Pinpoint the cell where the given text exists, returning its (X, Y) midpoint coordinate. 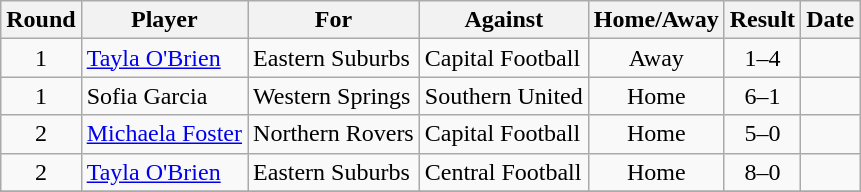
1–4 (762, 58)
Against (504, 20)
Northern Rovers (334, 134)
Michaela Foster (164, 134)
5–0 (762, 134)
Date (830, 20)
For (334, 20)
Southern United (504, 96)
Round (41, 20)
Home/Away (656, 20)
Western Springs (334, 96)
Player (164, 20)
Central Football (504, 172)
Away (656, 58)
8–0 (762, 172)
Sofia Garcia (164, 96)
Result (762, 20)
6–1 (762, 96)
